Extract the [x, y] coordinate from the center of the cell holding the provided text.  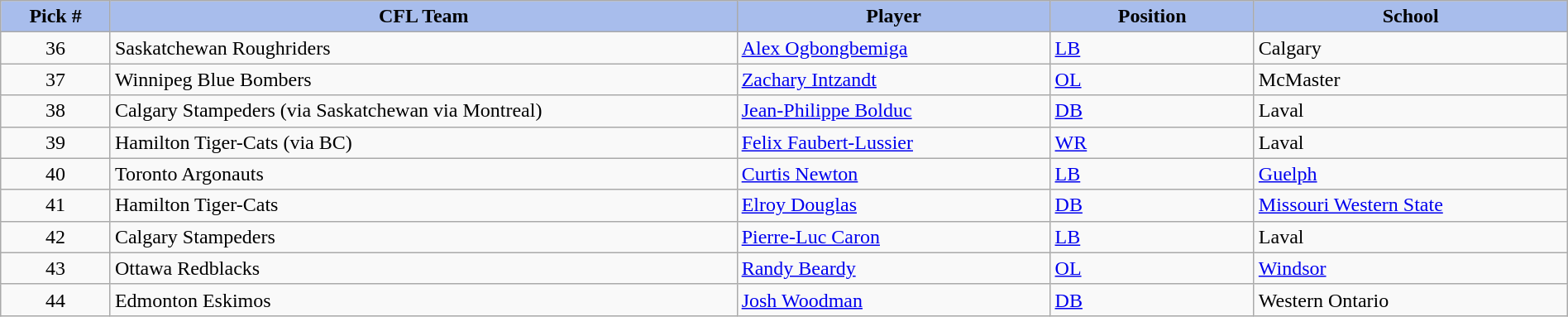
Calgary Stampeders [423, 237]
Winnipeg Blue Bombers [423, 79]
39 [56, 142]
CFL Team [423, 17]
Pierre-Luc Caron [893, 237]
Elroy Douglas [893, 205]
Windsor [1411, 268]
42 [56, 237]
Hamilton Tiger-Cats (via BC) [423, 142]
Calgary [1411, 48]
Randy Beardy [893, 268]
Edmonton Eskimos [423, 300]
Jean-Philippe Bolduc [893, 111]
44 [56, 300]
Missouri Western State [1411, 205]
Player [893, 17]
43 [56, 268]
41 [56, 205]
36 [56, 48]
Curtis Newton [893, 174]
Josh Woodman [893, 300]
Calgary Stampeders (via Saskatchewan via Montreal) [423, 111]
Ottawa Redblacks [423, 268]
Felix Faubert-Lussier [893, 142]
Toronto Argonauts [423, 174]
Guelph [1411, 174]
37 [56, 79]
McMaster [1411, 79]
Hamilton Tiger-Cats [423, 205]
Saskatchewan Roughriders [423, 48]
Alex Ogbongbemiga [893, 48]
WR [1152, 142]
Zachary Intzandt [893, 79]
Pick # [56, 17]
Western Ontario [1411, 300]
38 [56, 111]
Position [1152, 17]
40 [56, 174]
School [1411, 17]
